Scan for the cell matching the given text and deliver its [X, Y] coordinate at center. 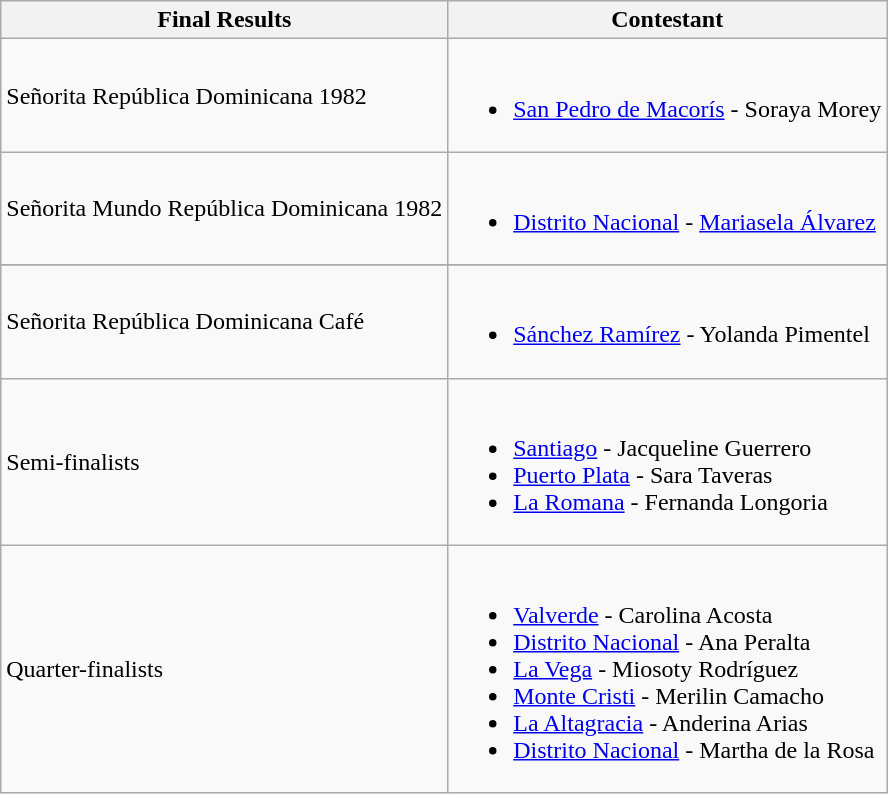
Santiago - Jacqueline GuerreroPuerto Plata - Sara TaverasLa Romana - Fernanda Longoria [668, 462]
Final Results [224, 20]
San Pedro de Macorís - Soraya Morey [668, 96]
Distrito Nacional - Mariasela Álvarez [668, 208]
Señorita República Dominicana 1982 [224, 96]
Contestant [668, 20]
Sánchez Ramírez - Yolanda Pimentel [668, 322]
Señorita Mundo República Dominicana 1982 [224, 208]
Señorita República Dominicana Café [224, 322]
Quarter-finalists [224, 669]
Semi-finalists [224, 462]
